From the cell containing the given text, extract its center point as (x, y) coordinate. 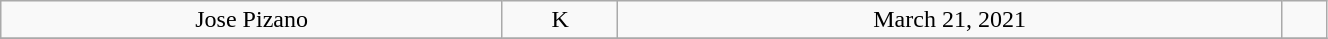
K (560, 20)
Jose Pizano (252, 20)
March 21, 2021 (950, 20)
